Detect which cell encompasses the target text, then output its [x, y] center coordinate. 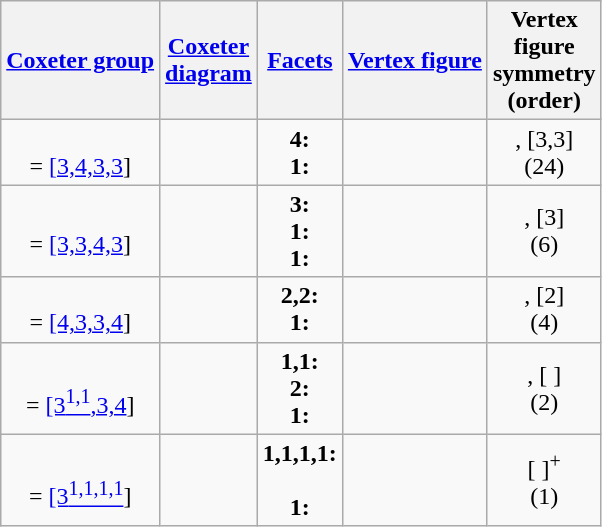
4: 1: [300, 152]
Facets [300, 60]
Vertexfiguresymmetry(order) [544, 60]
, [3,3](24) [544, 152]
[ ]+(1) [544, 480]
, [3](6) [544, 231]
3: 1: 1: [300, 231]
= [3,4,3,3] [80, 152]
, [ ](2) [544, 388]
1,1: 2: 1: [300, 388]
= [4,3,3,4] [80, 310]
Vertex figure [414, 60]
Coxeterdiagram [209, 60]
1,1,1,1:1: [300, 480]
, [2](4) [544, 310]
= [31,1,1,1] [80, 480]
= [31,1,3,4] [80, 388]
2,2: 1: [300, 310]
Coxeter group [80, 60]
= [3,3,4,3] [80, 231]
